Determine the [x, y] coordinate at the center of the cell enclosing the given text.  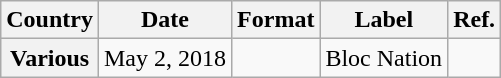
May 2, 2018 [164, 58]
Label [384, 20]
Country [50, 20]
Format [276, 20]
Bloc Nation [384, 58]
Various [50, 58]
Date [164, 20]
Ref. [474, 20]
